Return (x, y) of the center of cell containing provided text 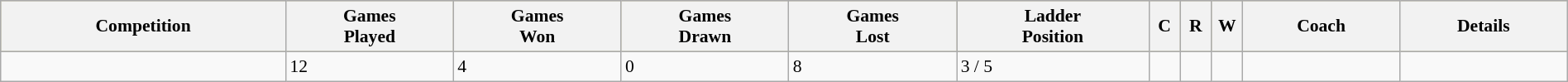
Coach (1322, 27)
R (1196, 27)
GamesPlayed (369, 27)
12 (369, 66)
3 / 5 (1054, 66)
GamesLost (873, 27)
8 (873, 66)
GamesDrawn (705, 27)
W (1227, 27)
GamesWon (538, 27)
4 (538, 66)
C (1164, 27)
Competition (144, 27)
0 (705, 66)
Details (1484, 27)
LadderPosition (1054, 27)
